Capture the cell that displays the provided text and extract its [x, y] central coordinate. 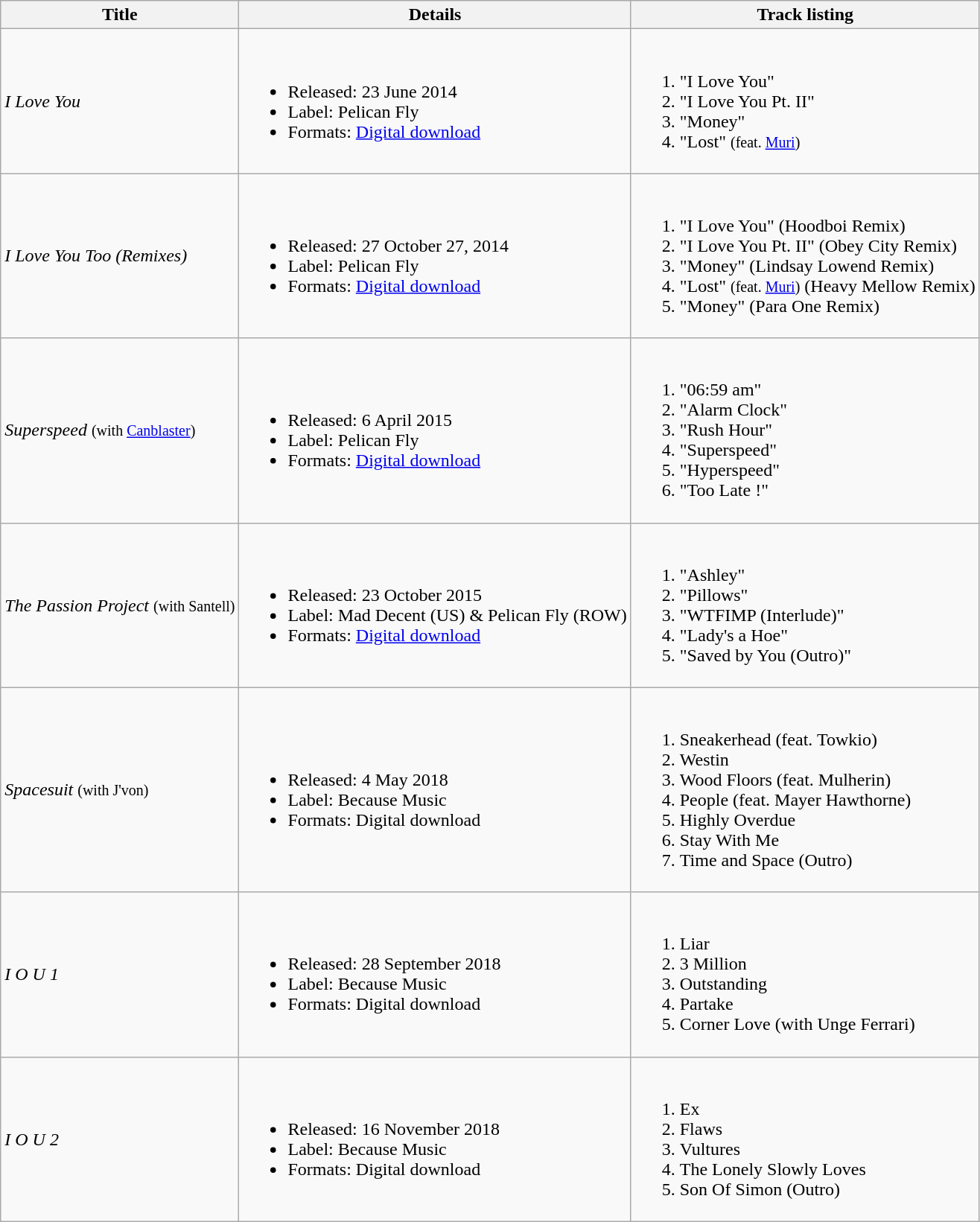
Liar3 MillionOutstandingPartakeCorner Love (with Unge Ferrari) [805, 974]
I Love You Too (Remixes) [120, 256]
"I Love You""I Love You Pt. II""Money""Lost" (feat. Muri) [805, 101]
Released: 23 October 2015Label: Mad Decent (US) & Pelican Fly (ROW)Formats: Digital download [435, 605]
Released: 28 September 2018Label: Because MusicFormats: Digital download [435, 974]
Spacesuit (with J'von) [120, 789]
I Love You [120, 101]
Track listing [805, 15]
I O U 1 [120, 974]
Released: 23 June 2014Label: Pelican FlyFormats: Digital download [435, 101]
Released: 27 October 27, 2014Label: Pelican FlyFormats: Digital download [435, 256]
Superspeed (with Canblaster) [120, 430]
Details [435, 15]
ExFlawsVulturesThe Lonely Slowly LovesSon Of Simon (Outro) [805, 1139]
Sneakerhead (feat. Towkio)WestinWood Floors (feat. Mulherin)People (feat. Mayer Hawthorne)Highly OverdueStay With MeTime and Space (Outro) [805, 789]
Released: 4 May 2018Label: Because MusicFormats: Digital download [435, 789]
"Ashley""Pillows""WTFIMP (Interlude)""Lady's a Hoe""Saved by You (Outro)" [805, 605]
Title [120, 15]
Released: 16 November 2018Label: Because MusicFormats: Digital download [435, 1139]
Released: 6 April 2015Label: Pelican FlyFormats: Digital download [435, 430]
The Passion Project (with Santell) [120, 605]
I O U 2 [120, 1139]
"06:59 am""Alarm Clock""Rush Hour""Superspeed""Hyperspeed""Too Late !" [805, 430]
